Provide the [X, Y] coordinate of the cell's center where the given text is located.  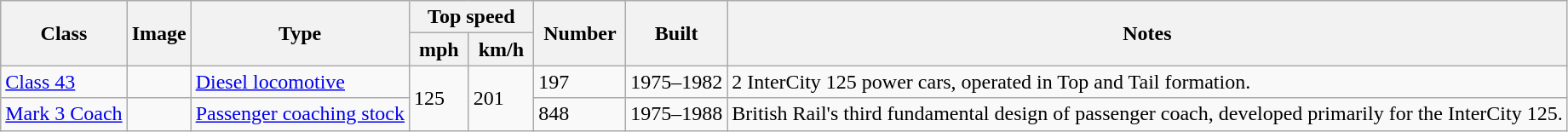
848 [580, 114]
km/h [501, 49]
British Rail's third fundamental design of passenger coach, developed primarily for the InterCity 125. [1147, 114]
2 InterCity 125 power cars, operated in Top and Tail formation. [1147, 82]
Built [676, 33]
201 [501, 98]
Class 43 [64, 82]
Mark 3 Coach [64, 114]
Number [580, 33]
Type [300, 33]
Class [64, 33]
Top speed [471, 17]
1975–1988 [676, 114]
125 [439, 98]
Passenger coaching stock [300, 114]
mph [439, 49]
Notes [1147, 33]
Diesel locomotive [300, 82]
197 [580, 82]
1975–1982 [676, 82]
Image [158, 33]
